Detect which cell encompasses the target text, then output its [X, Y] center coordinate. 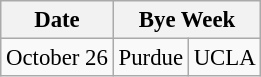
Bye Week [187, 20]
Purdue [150, 58]
UCLA [224, 58]
October 26 [57, 58]
Date [57, 20]
